Output the [x, y] coordinate of the center of the cell containing the given text.  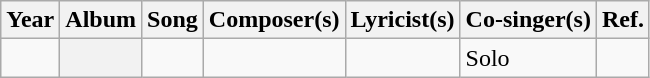
Song [173, 20]
Composer(s) [274, 20]
Co-singer(s) [528, 20]
Lyricist(s) [402, 20]
Year [30, 20]
Album [101, 20]
Ref. [622, 20]
Solo [528, 58]
